Locate the cell with the specified text and output its [X, Y] center coordinate. 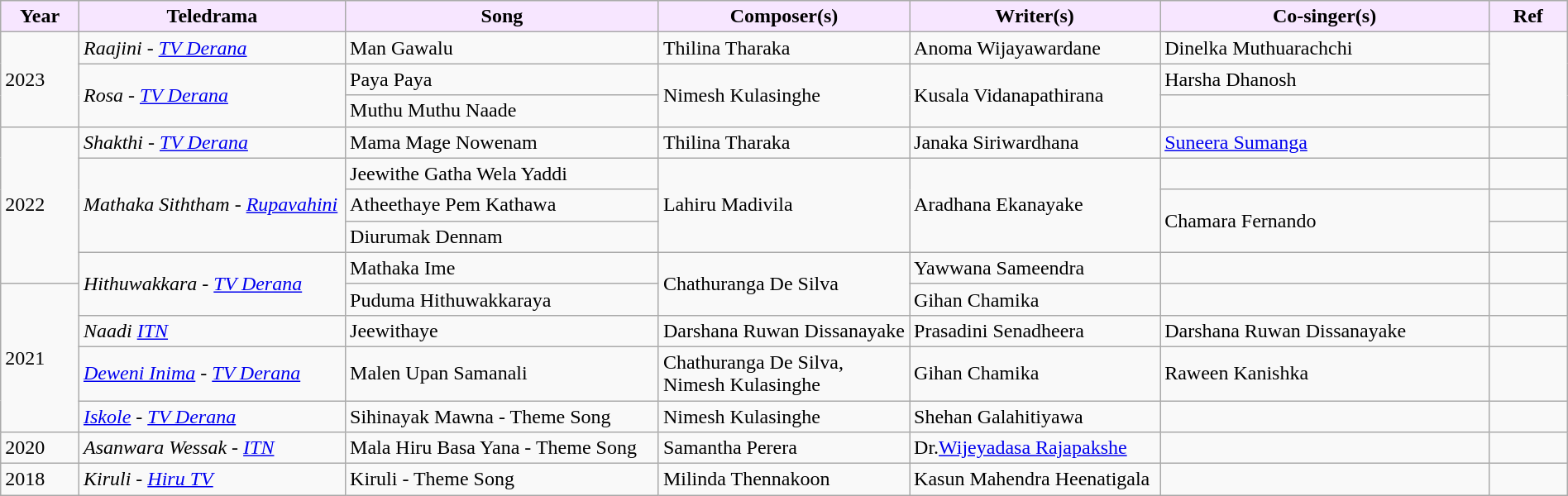
Deweni Inima - TV Derana [212, 374]
Chathuranga De Silva [784, 284]
Diurumak Dennam [503, 236]
Paya Paya [503, 79]
Raajini - TV Derana [212, 48]
Muthu Muthu Naade [503, 111]
Rosa - TV Derana [212, 95]
Milinda Thennakoon [784, 479]
2021 [40, 357]
Naadi ITN [212, 331]
Writer(s) [1035, 17]
Suneera Sumanga [1325, 142]
Raween Kanishka [1325, 374]
Jeewithaye [503, 331]
Ref [1528, 17]
Puduma Hithuwakkaraya [503, 299]
Yawwana Sameendra [1035, 268]
2023 [40, 79]
Hithuwakkara - TV Derana [212, 284]
Shakthi - TV Derana [212, 142]
Anoma Wijayawardane [1035, 48]
Song [503, 17]
Kiruli - Theme Song [503, 479]
Asanwara Wessak - ITN [212, 448]
2022 [40, 205]
Mathaka Ime [503, 268]
Kusala Vidanapathirana [1035, 95]
2018 [40, 479]
Aradhana Ekanayake [1035, 205]
Kiruli - Hiru TV [212, 479]
Year [40, 17]
Lahiru Madivila [784, 205]
2020 [40, 448]
Shehan Galahitiyawa [1035, 416]
Composer(s) [784, 17]
Samantha Perera [784, 448]
Mathaka Siththam - Rupavahini [212, 205]
Jeewithe Gatha Wela Yaddi [503, 174]
Kasun Mahendra Heenatigala [1035, 479]
Atheethaye Pem Kathawa [503, 205]
Janaka Siriwardhana [1035, 142]
Dinelka Muthuarachchi [1325, 48]
Sihinayak Mawna - Theme Song [503, 416]
Iskole - TV Derana [212, 416]
Co-singer(s) [1325, 17]
Mala Hiru Basa Yana - Theme Song [503, 448]
Malen Upan Samanali [503, 374]
Dr.Wijeyadasa Rajapakshe [1035, 448]
Prasadini Senadheera [1035, 331]
Chamara Fernando [1325, 221]
Mama Mage Nowenam [503, 142]
Chathuranga De Silva, Nimesh Kulasinghe [784, 374]
Man Gawalu [503, 48]
Harsha Dhanosh [1325, 79]
Teledrama [212, 17]
